Return [x, y] of the center of cell containing provided text 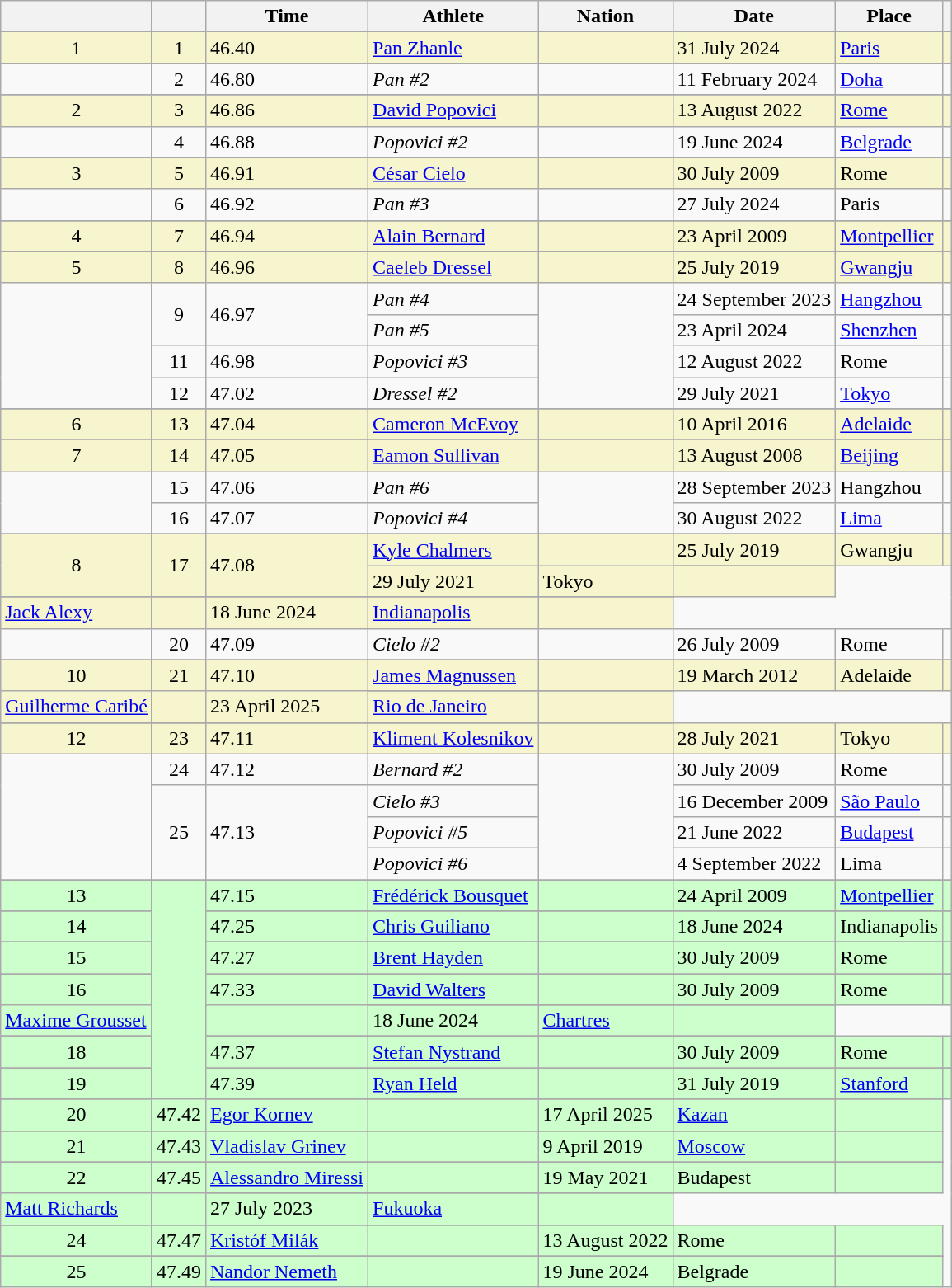
Chartres [605, 1021]
Popovici #5 [453, 832]
24 September 2023 [754, 298]
Kliment Kolesnikov [453, 738]
Nation [605, 16]
23 April 2009 [754, 236]
4 September 2022 [754, 863]
18 [77, 1052]
10 [77, 675]
47.04 [287, 425]
Kazan [754, 1115]
47.05 [287, 456]
Pan #2 [453, 79]
11 February 2024 [754, 79]
Moscow [754, 1146]
24 April 2009 [754, 895]
São Paulo [889, 801]
9 April 2019 [605, 1146]
47.07 [287, 519]
Pan #6 [453, 487]
16 December 2009 [754, 801]
David Popovici [453, 110]
Place [889, 16]
Popovici #2 [453, 142]
Alessandro Miressi [287, 1178]
Chris Guiliano [453, 927]
Beijing [889, 456]
Brent Hayden [453, 958]
47.02 [287, 393]
Rio de Janeiro [453, 707]
26 July 2009 [754, 644]
17 [178, 566]
46.40 [287, 48]
46.92 [287, 204]
46.98 [287, 361]
47.10 [287, 675]
Stanford [889, 1084]
Caeleb Dressel [453, 267]
28 July 2021 [754, 738]
30 August 2022 [754, 519]
47.06 [287, 487]
47.39 [287, 1084]
Date [754, 16]
46.91 [287, 173]
46.88 [287, 142]
47.25 [287, 927]
47.45 [178, 1178]
Cielo #3 [453, 801]
47.12 [287, 769]
Popovici #3 [453, 361]
27 July 2024 [754, 204]
19 [77, 1084]
Time [287, 16]
23 April 2025 [287, 707]
11 [178, 361]
46.96 [287, 267]
31 July 2019 [754, 1084]
19 March 2012 [754, 675]
28 September 2023 [754, 487]
Kyle Chalmers [453, 550]
Popovici #6 [453, 863]
David Walters [453, 990]
46.97 [287, 314]
23 April 2024 [754, 330]
22 [77, 1178]
Matt Richards [77, 1209]
47.33 [287, 990]
46.80 [287, 79]
13 August 2008 [754, 456]
Shenzhen [889, 330]
46.94 [287, 236]
Cielo #2 [453, 644]
Vladislav Grinev [287, 1146]
Doha [889, 79]
17 April 2025 [605, 1115]
Cameron McEvoy [453, 425]
Pan #5 [453, 330]
27 July 2023 [287, 1209]
Bernard #2 [453, 769]
Pan #3 [453, 204]
Athlete [453, 16]
Pan #4 [453, 298]
Ryan Held [453, 1084]
Eamon Sullivan [453, 456]
47.47 [178, 1240]
19 May 2021 [605, 1178]
Nandor Nemeth [287, 1272]
Alain Bernard [453, 236]
47.09 [287, 644]
Egor Kornev [287, 1115]
Kristóf Milák [287, 1240]
Frédérick Bousquet [453, 895]
47.11 [287, 738]
Popovici #4 [453, 519]
César Cielo [453, 173]
Maxime Grousset [77, 1021]
23 [178, 738]
47.27 [287, 958]
47.08 [287, 566]
Jack Alexy [77, 613]
Pan Zhanle [453, 48]
10 April 2016 [754, 425]
Fukuoka [453, 1209]
12 August 2022 [754, 361]
46.86 [287, 110]
47.43 [178, 1146]
47.37 [287, 1052]
James Magnussen [453, 675]
47.49 [178, 1272]
Dressel #2 [453, 393]
21 June 2022 [754, 832]
47.13 [287, 832]
9 [178, 314]
31 July 2024 [754, 48]
47.42 [178, 1115]
Stefan Nystrand [453, 1052]
Guilherme Caribé [77, 707]
47.15 [287, 895]
